Find where the given text appears and provide that cell's center as (X, Y) coordinate. 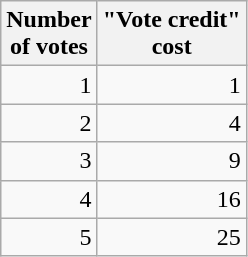
"Vote credit"cost (172, 34)
2 (49, 123)
9 (172, 161)
25 (172, 237)
3 (49, 161)
5 (49, 237)
16 (172, 199)
Numberof votes (49, 34)
